Extract the [x, y] coordinate from the center of the cell holding the provided text.  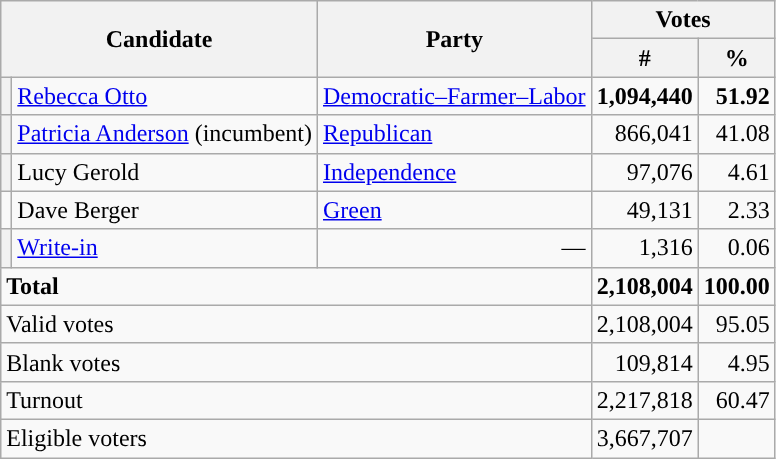
100.00 [736, 286]
Write-in [165, 248]
% [736, 58]
Rebecca Otto [165, 96]
49,131 [644, 210]
109,814 [644, 362]
866,041 [644, 134]
Eligible voters [296, 438]
Independence [454, 172]
Republican [454, 134]
# [644, 58]
Lucy Gerold [165, 172]
Patricia Anderson (incumbent) [165, 134]
51.92 [736, 96]
Democratic–Farmer–Labor [454, 96]
Total [296, 286]
95.05 [736, 324]
Party [454, 39]
— [454, 248]
41.08 [736, 134]
60.47 [736, 400]
Blank votes [296, 362]
Green [454, 210]
Votes [683, 20]
2,217,818 [644, 400]
97,076 [644, 172]
3,667,707 [644, 438]
0.06 [736, 248]
1,094,440 [644, 96]
Valid votes [296, 324]
1,316 [644, 248]
4.95 [736, 362]
Turnout [296, 400]
Dave Berger [165, 210]
2.33 [736, 210]
4.61 [736, 172]
Candidate [160, 39]
